Capture the cell that displays the provided text and extract its (X, Y) central coordinate. 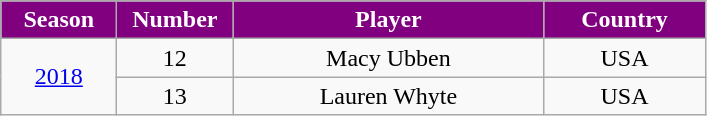
Number (175, 20)
Player (388, 20)
Lauren Whyte (388, 96)
13 (175, 96)
Country (624, 20)
2018 (59, 77)
12 (175, 58)
Macy Ubben (388, 58)
Season (59, 20)
